Determine the [x, y] coordinate at the center of the cell enclosing the given text.  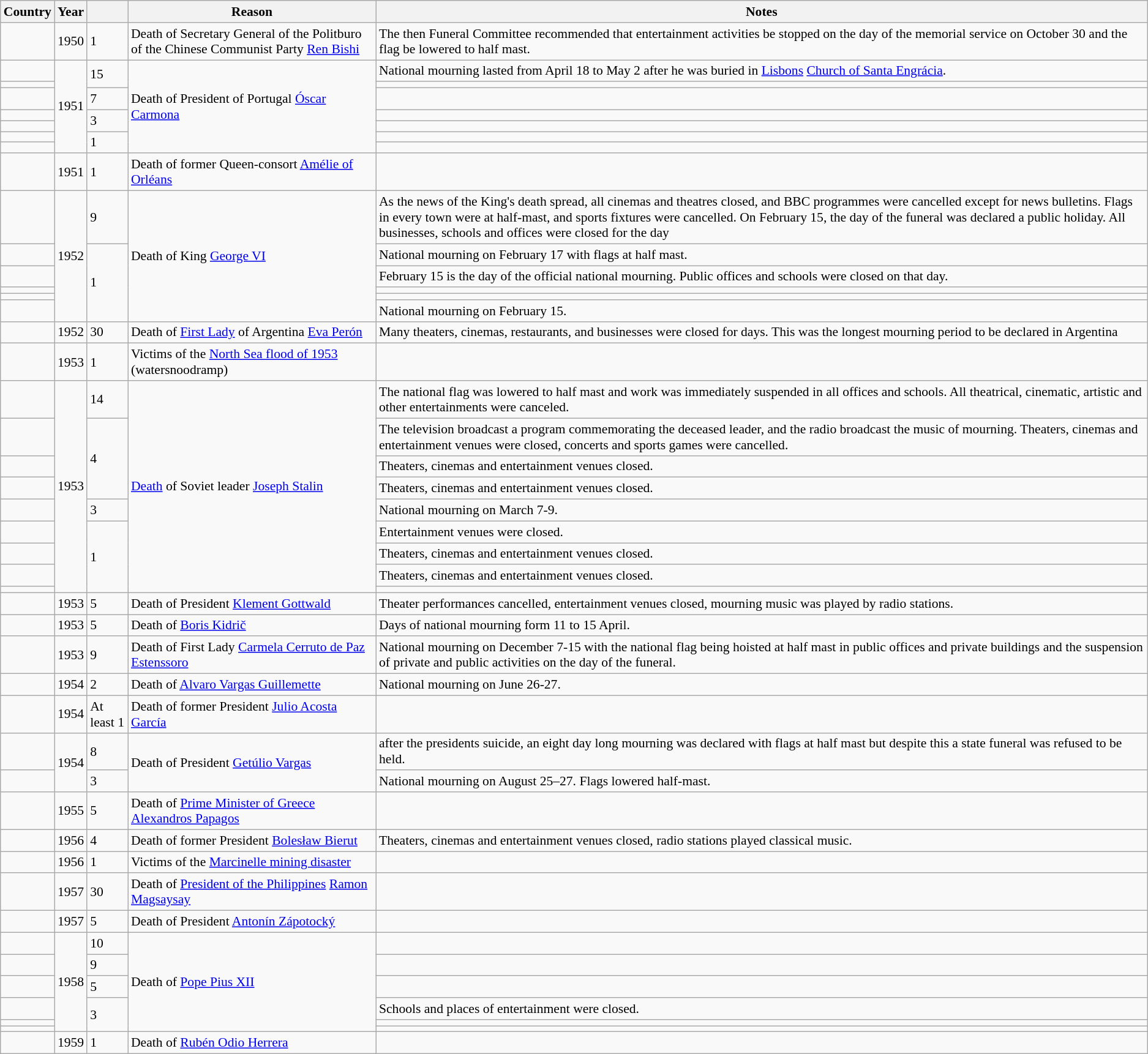
Death of President Klement Gottwald [252, 604]
Notes [762, 12]
Days of national mourning form 11 to 15 April. [762, 626]
Theaters, cinemas and entertainment venues closed, radio stations played classical music. [762, 840]
Many theaters, cinemas, restaurants, and businesses were closed for days. This was the longest mourning period to be declared in Argentina [762, 332]
1958 [71, 982]
8 [108, 752]
National mourning on February 17 with flags at half mast. [762, 255]
Death of President Getúlio Vargas [252, 763]
Country [28, 12]
Death of Boris Kidrič [252, 626]
1959 [71, 1043]
Death of Prime Minister of Greece Alexandros Papagos [252, 810]
National mourning on February 15. [762, 311]
Year [71, 12]
Schools and places of entertainment were closed. [762, 1009]
Death of Rubén Odio Herrera [252, 1043]
1955 [71, 810]
Victims of the North Sea flood of 1953 (watersnoodramp) [252, 362]
National mourning on August 25–27. Flags lowered half-mast. [762, 782]
National mourning lasted from April 18 to May 2 after he was buried in Lisbons Church of Santa Engrácia. [762, 71]
At least 1 [108, 714]
Death of former President Julio Acosta García [252, 714]
Death of Alvaro Vargas Guillemette [252, 685]
Victims of the Marcinelle mining disaster [252, 862]
Entertainment venues were closed. [762, 532]
7 [108, 99]
Death of President of Portugal Óscar Carmona [252, 107]
1950 [71, 42]
14 [108, 399]
15 [108, 74]
National mourning on June 26-27. [762, 685]
Reason [252, 12]
Death of Pope Pius XII [252, 982]
Death of President Antonín Zápotocký [252, 922]
Death of President of the Philippines Ramon Magsaysay [252, 892]
Death of Soviet leader Joseph Stalin [252, 487]
Death of Secretary General of the Politburo of the Chinese Communist Party Ren Bishi [252, 42]
National mourning on March 7-9. [762, 510]
Death of First Lady of Argentina Eva Perón [252, 332]
Death of former Queen-consort Amélie of Orléans [252, 173]
Theater performances cancelled, entertainment venues closed, mourning music was played by radio stations. [762, 604]
Death of former President Bolesław Bierut [252, 840]
Death of First Lady Carmela Cerruto de Paz Estenssoro [252, 655]
2 [108, 685]
Death of King George VI [252, 256]
10 [108, 943]
February 15 is the day of the official national mourning. Public offices and schools were closed on that day. [762, 277]
